Capture the cell that displays the provided text and extract its (x, y) central coordinate. 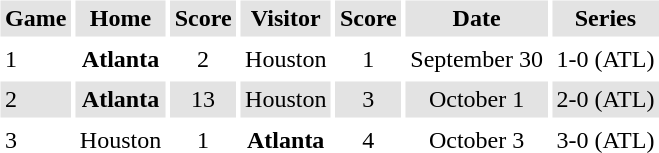
September 30 (477, 59)
October 1 (477, 100)
Game (35, 18)
Visitor (286, 18)
13 (203, 100)
3 (368, 100)
Home (120, 18)
Date (477, 18)
Series (606, 18)
1-0 (ATL) (606, 59)
2-0 (ATL) (606, 100)
